From the cell containing the given text, extract its center point as (X, Y) coordinate. 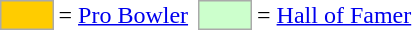
= Pro Bowler (124, 15)
